Identify which cell holds the provided text, then report its [x, y] central coordinate. 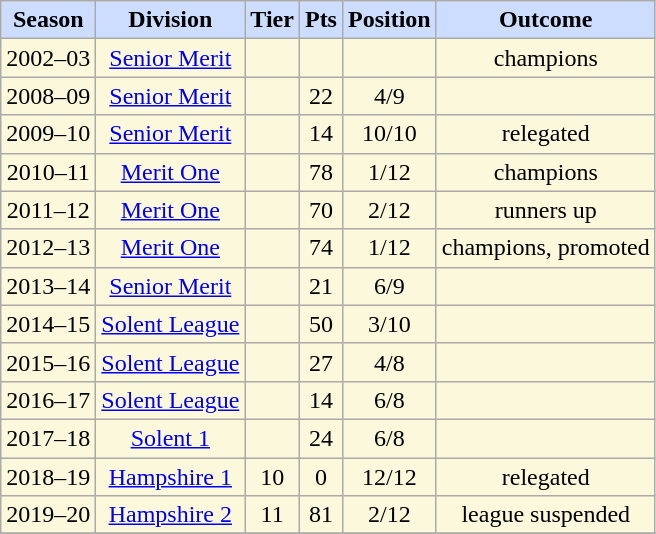
2012–13 [48, 248]
4/9 [389, 96]
2010–11 [48, 172]
4/8 [389, 362]
2015–16 [48, 362]
74 [320, 248]
Position [389, 20]
2017–18 [48, 438]
2014–15 [48, 324]
Pts [320, 20]
3/10 [389, 324]
12/12 [389, 477]
Hampshire 1 [170, 477]
78 [320, 172]
10 [272, 477]
champions, promoted [546, 248]
2008–09 [48, 96]
2013–14 [48, 286]
Outcome [546, 20]
2019–20 [48, 515]
Solent 1 [170, 438]
11 [272, 515]
Division [170, 20]
21 [320, 286]
Season [48, 20]
2016–17 [48, 400]
70 [320, 210]
24 [320, 438]
6/9 [389, 286]
2009–10 [48, 134]
81 [320, 515]
2011–12 [48, 210]
league suspended [546, 515]
2018–19 [48, 477]
22 [320, 96]
Hampshire 2 [170, 515]
0 [320, 477]
Tier [272, 20]
27 [320, 362]
runners up [546, 210]
50 [320, 324]
2002–03 [48, 58]
10/10 [389, 134]
